From the cell containing the given text, extract its center point as (x, y) coordinate. 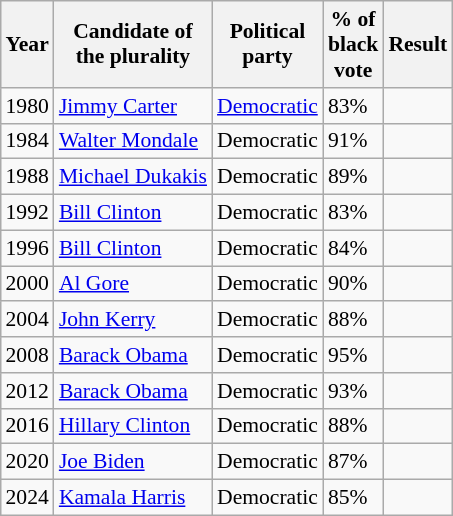
Result (418, 44)
2012 (28, 390)
% ofblackvote (354, 44)
Political party (268, 44)
Hillary Clinton (133, 426)
2008 (28, 355)
89% (354, 177)
1980 (28, 105)
84% (354, 248)
Walter Mondale (133, 141)
Year (28, 44)
Michael Dukakis (133, 177)
2016 (28, 426)
93% (354, 390)
2020 (28, 462)
Joe Biden (133, 462)
95% (354, 355)
1992 (28, 212)
2004 (28, 319)
1988 (28, 177)
85% (354, 497)
87% (354, 462)
91% (354, 141)
2024 (28, 497)
Jimmy Carter (133, 105)
90% (354, 284)
1984 (28, 141)
Kamala Harris (133, 497)
Candidate ofthe plurality (133, 44)
1996 (28, 248)
John Kerry (133, 319)
2000 (28, 284)
Al Gore (133, 284)
